Pinpoint the cell where the given text exists, returning its [x, y] midpoint coordinate. 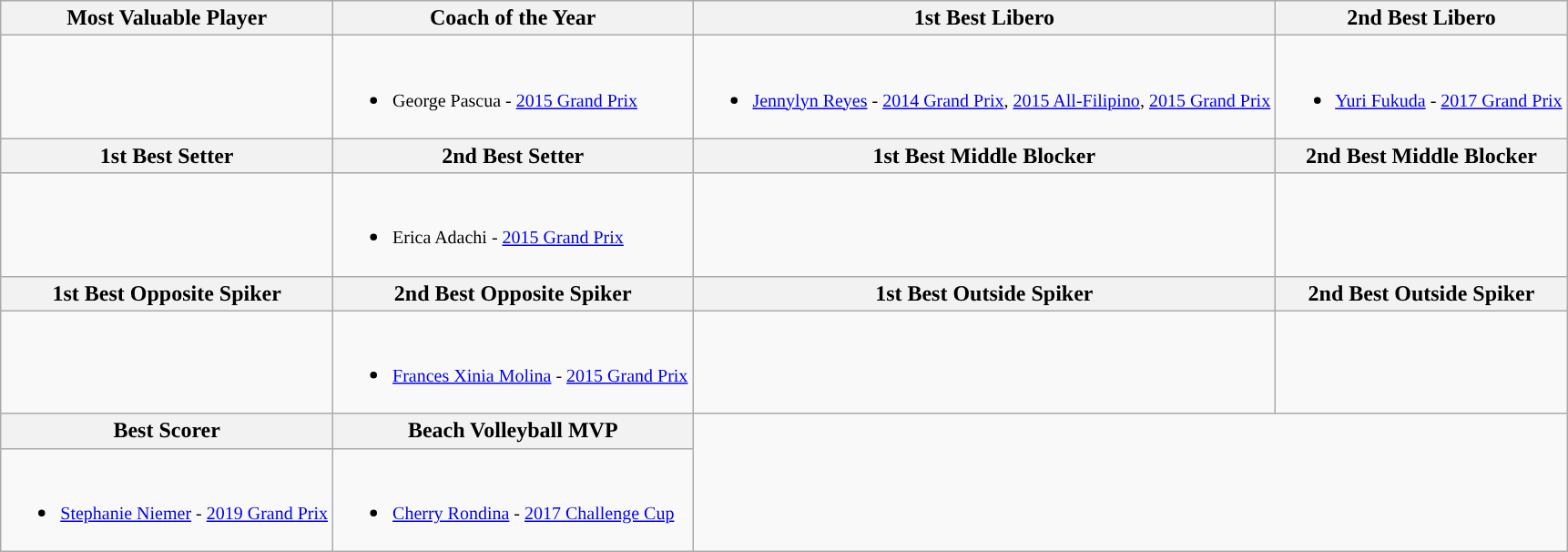
Jennylyn Reyes - 2014 Grand Prix, 2015 All-Filipino, 2015 Grand Prix [984, 87]
1st Best Outside Spiker [984, 293]
1st Best Opposite Spiker [168, 293]
2nd Best Outside Spiker [1421, 293]
2nd Best Libero [1421, 18]
Most Valuable Player [168, 18]
Beach Volleyball MVP [514, 431]
George Pascua - 2015 Grand Prix [514, 87]
Stephanie Niemer - 2019 Grand Prix [168, 499]
1st Best Setter [168, 156]
Cherry Rondina - 2017 Challenge Cup [514, 499]
2nd Best Opposite Spiker [514, 293]
Coach of the Year [514, 18]
Best Scorer [168, 431]
Erica Adachi - 2015 Grand Prix [514, 224]
2nd Best Setter [514, 156]
1st Best Middle Blocker [984, 156]
Yuri Fukuda - 2017 Grand Prix [1421, 87]
2nd Best Middle Blocker [1421, 156]
Frances Xinia Molina - 2015 Grand Prix [514, 363]
1st Best Libero [984, 18]
